Return the (x, y) coordinate for the center point of the cell that contains the specified text.  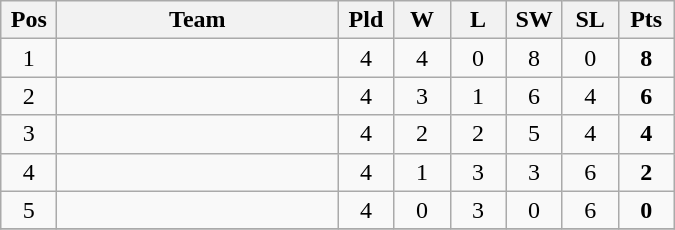
L (478, 20)
W (422, 20)
SW (534, 20)
Pos (29, 20)
SL (590, 20)
Pts (646, 20)
Pld (366, 20)
Team (198, 20)
